From the cell containing the given text, extract its center point as [X, Y] coordinate. 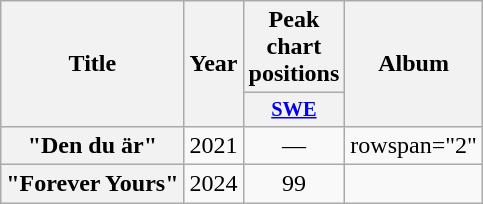
Album [414, 64]
2024 [214, 184]
"Den du är" [92, 145]
2021 [214, 145]
— [294, 145]
Peak chart positions [294, 47]
rowspan="2" [414, 145]
99 [294, 184]
"Forever Yours" [92, 184]
Year [214, 64]
SWE [294, 110]
Title [92, 64]
